Provide the (x, y) coordinate of the cell's center where the given text is located.  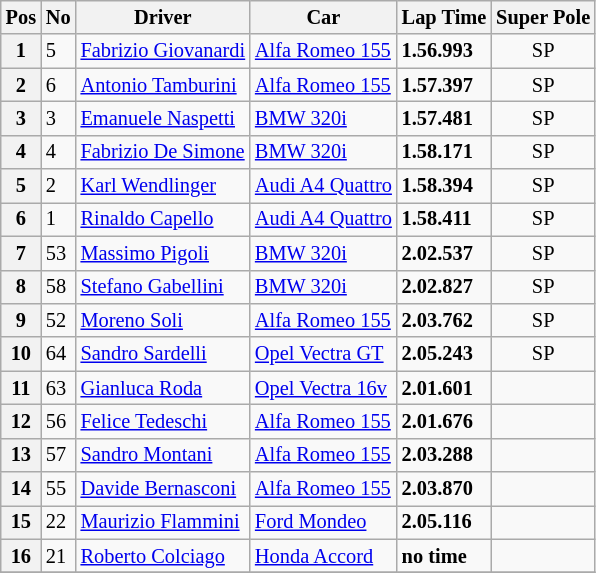
Maurizio Flammini (163, 522)
52 (58, 320)
Sandro Sardelli (163, 354)
Emanuele Naspetti (163, 118)
2.02.827 (444, 287)
Fabrizio De Simone (163, 152)
9 (21, 320)
1.58.171 (444, 152)
Pos (21, 17)
2.03.288 (444, 455)
57 (58, 455)
Opel Vectra GT (324, 354)
2.05.116 (444, 522)
Stefano Gabellini (163, 287)
21 (58, 556)
7 (21, 253)
2.05.243 (444, 354)
Rinaldo Capello (163, 219)
Antonio Tamburini (163, 85)
No (58, 17)
Karl Wendlinger (163, 186)
58 (58, 287)
Roberto Colciago (163, 556)
22 (58, 522)
64 (58, 354)
8 (21, 287)
Ford Mondeo (324, 522)
Lap Time (444, 17)
15 (21, 522)
11 (21, 388)
2.03.762 (444, 320)
10 (21, 354)
53 (58, 253)
Davide Bernasconi (163, 489)
1.58.394 (444, 186)
1.57.481 (444, 118)
12 (21, 421)
Super Pole (543, 17)
Moreno Soli (163, 320)
2.01.676 (444, 421)
Gianluca Roda (163, 388)
1.57.397 (444, 85)
Sandro Montani (163, 455)
1.56.993 (444, 51)
2.02.537 (444, 253)
2.03.870 (444, 489)
63 (58, 388)
Opel Vectra 16v (324, 388)
no time (444, 556)
Fabrizio Giovanardi (163, 51)
13 (21, 455)
16 (21, 556)
Driver (163, 17)
55 (58, 489)
Felice Tedeschi (163, 421)
Honda Accord (324, 556)
56 (58, 421)
Car (324, 17)
2.01.601 (444, 388)
1.58.411 (444, 219)
14 (21, 489)
Massimo Pigoli (163, 253)
